Determine the [X, Y] coordinate at the center of the cell enclosing the given text.  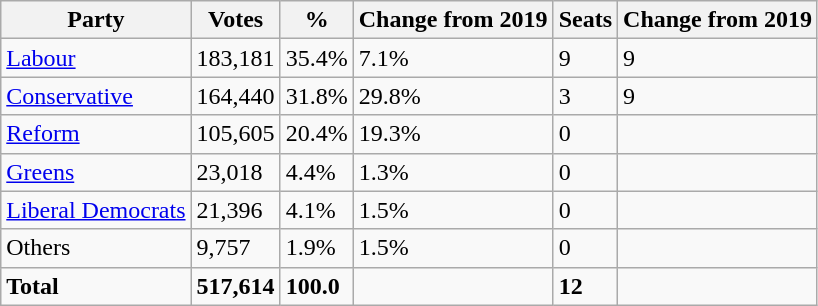
Party [96, 20]
Liberal Democrats [96, 210]
Labour [96, 58]
164,440 [236, 96]
Votes [236, 20]
31.8% [316, 96]
517,614 [236, 286]
4.1% [316, 210]
Seats [585, 20]
105,605 [236, 134]
Conservative [96, 96]
100.0 [316, 286]
3 [585, 96]
Others [96, 248]
183,181 [236, 58]
% [316, 20]
9,757 [236, 248]
1.9% [316, 248]
Total [96, 286]
35.4% [316, 58]
4.4% [316, 172]
20.4% [316, 134]
29.8% [453, 96]
19.3% [453, 134]
23,018 [236, 172]
1.3% [453, 172]
Reform [96, 134]
21,396 [236, 210]
Greens [96, 172]
7.1% [453, 58]
12 [585, 286]
